Provide the [X, Y] coordinate of the cell's center where the given text is located.  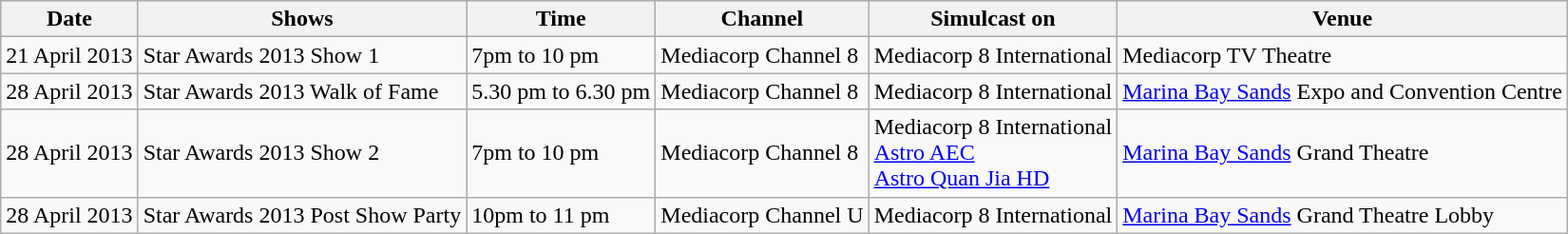
Shows [302, 19]
Marina Bay Sands Expo and Convention Centre [1343, 91]
Mediacorp 8 International Astro AEC Astro Quan Jia HD [993, 153]
Time [561, 19]
Marina Bay Sands Grand Theatre [1343, 153]
5.30 pm to 6.30 pm [561, 91]
Mediacorp TV Theatre [1343, 55]
21 April 2013 [69, 55]
Star Awards 2013 Show 2 [302, 153]
Venue [1343, 19]
Date [69, 19]
Marina Bay Sands Grand Theatre Lobby [1343, 215]
Channel [762, 19]
Star Awards 2013 Post Show Party [302, 215]
Star Awards 2013 Show 1 [302, 55]
Simulcast on [993, 19]
Star Awards 2013 Walk of Fame [302, 91]
10pm to 11 pm [561, 215]
Mediacorp Channel U [762, 215]
